Return (X, Y) of the center of cell containing provided text 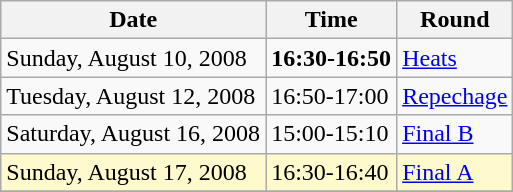
Time (332, 20)
Tuesday, August 12, 2008 (134, 96)
Sunday, August 17, 2008 (134, 172)
Round (455, 20)
16:50-17:00 (332, 96)
16:30-16:50 (332, 58)
Date (134, 20)
Saturday, August 16, 2008 (134, 134)
16:30-16:40 (332, 172)
15:00-15:10 (332, 134)
Final A (455, 172)
Sunday, August 10, 2008 (134, 58)
Final B (455, 134)
Heats (455, 58)
Repechage (455, 96)
